Extract the [x, y] coordinate from the center of the cell holding the provided text.  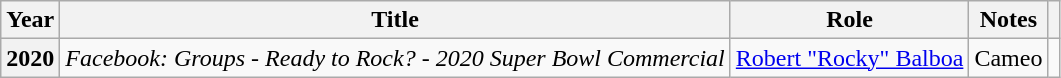
Notes [1008, 20]
Year [30, 20]
Robert "Rocky" Balboa [850, 58]
Title [395, 20]
Role [850, 20]
2020 [30, 58]
Cameo [1008, 58]
Facebook: Groups - Ready to Rock? - 2020 Super Bowl Commercial [395, 58]
